Detect which cell encompasses the target text, then output its (x, y) center coordinate. 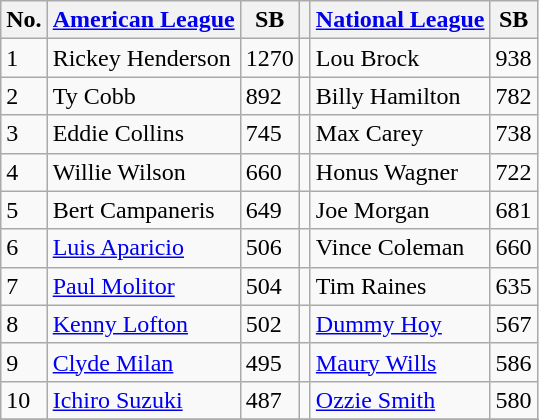
Ichiro Suzuki (144, 400)
Tim Raines (400, 286)
4 (24, 172)
506 (270, 248)
1270 (270, 58)
6 (24, 248)
10 (24, 400)
Willie Wilson (144, 172)
Billy Hamilton (400, 96)
Joe Morgan (400, 210)
495 (270, 362)
586 (514, 362)
Ty Cobb (144, 96)
No. (24, 20)
Lou Brock (400, 58)
938 (514, 58)
Dummy Hoy (400, 324)
8 (24, 324)
National League (400, 20)
681 (514, 210)
Clyde Milan (144, 362)
Luis Aparicio (144, 248)
722 (514, 172)
Max Carey (400, 134)
745 (270, 134)
502 (270, 324)
1 (24, 58)
3 (24, 134)
Rickey Henderson (144, 58)
9 (24, 362)
635 (514, 286)
2 (24, 96)
580 (514, 400)
7 (24, 286)
American League (144, 20)
5 (24, 210)
892 (270, 96)
Honus Wagner (400, 172)
Maury Wills (400, 362)
Kenny Lofton (144, 324)
Paul Molitor (144, 286)
Eddie Collins (144, 134)
738 (514, 134)
567 (514, 324)
649 (270, 210)
487 (270, 400)
Bert Campaneris (144, 210)
504 (270, 286)
Ozzie Smith (400, 400)
Vince Coleman (400, 248)
782 (514, 96)
